Extract the [X, Y] coordinate from the center of the cell holding the provided text.  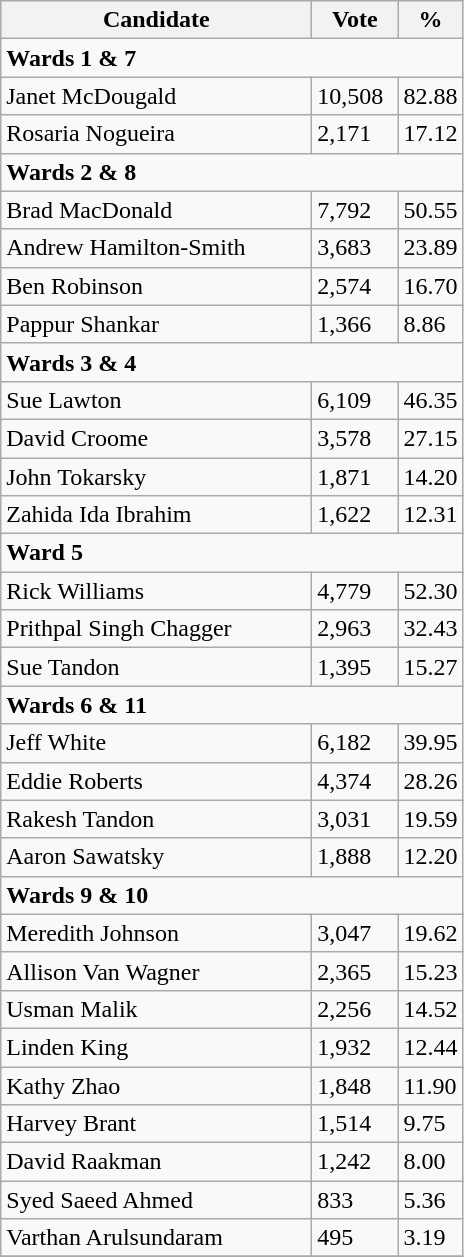
46.35 [430, 400]
1,514 [355, 1124]
% [430, 20]
1,848 [355, 1085]
2,574 [355, 286]
19.59 [430, 819]
4,779 [355, 591]
14.20 [430, 477]
1,871 [355, 477]
1,366 [355, 324]
Wards 6 & 11 [232, 705]
3,047 [355, 933]
6,182 [355, 743]
Pappur Shankar [156, 324]
Prithpal Singh Chagger [156, 629]
Syed Saeed Ahmed [156, 1200]
1,622 [355, 515]
19.62 [430, 933]
3,031 [355, 819]
Sue Tandon [156, 667]
39.95 [430, 743]
Linden King [156, 1047]
8.86 [430, 324]
Eddie Roberts [156, 781]
Varthan Arulsundaram [156, 1238]
Andrew Hamilton-Smith [156, 248]
Ward 5 [232, 553]
4,374 [355, 781]
Aaron Sawatsky [156, 857]
17.12 [430, 134]
Brad MacDonald [156, 210]
1,242 [355, 1162]
Jeff White [156, 743]
14.52 [430, 1009]
1,888 [355, 857]
Allison Van Wagner [156, 971]
12.44 [430, 1047]
3.19 [430, 1238]
Sue Lawton [156, 400]
10,508 [355, 96]
Wards 2 & 8 [232, 172]
82.88 [430, 96]
Wards 9 & 10 [232, 895]
1,395 [355, 667]
Kathy Zhao [156, 1085]
833 [355, 1200]
6,109 [355, 400]
2,365 [355, 971]
Usman Malik [156, 1009]
Candidate [156, 20]
David Croome [156, 438]
Vote [355, 20]
Meredith Johnson [156, 933]
8.00 [430, 1162]
Wards 1 & 7 [232, 58]
Wards 3 & 4 [232, 362]
16.70 [430, 286]
Zahida Ida Ibrahim [156, 515]
Janet McDougald [156, 96]
32.43 [430, 629]
15.27 [430, 667]
495 [355, 1238]
12.31 [430, 515]
27.15 [430, 438]
David Raakman [156, 1162]
Rosaria Nogueira [156, 134]
12.20 [430, 857]
John Tokarsky [156, 477]
3,683 [355, 248]
28.26 [430, 781]
52.30 [430, 591]
15.23 [430, 971]
11.90 [430, 1085]
2,963 [355, 629]
50.55 [430, 210]
5.36 [430, 1200]
Harvey Brant [156, 1124]
3,578 [355, 438]
23.89 [430, 248]
2,256 [355, 1009]
Rick Williams [156, 591]
Rakesh Tandon [156, 819]
7,792 [355, 210]
Ben Robinson [156, 286]
2,171 [355, 134]
9.75 [430, 1124]
1,932 [355, 1047]
